From the cell containing the given text, extract its center point as [x, y] coordinate. 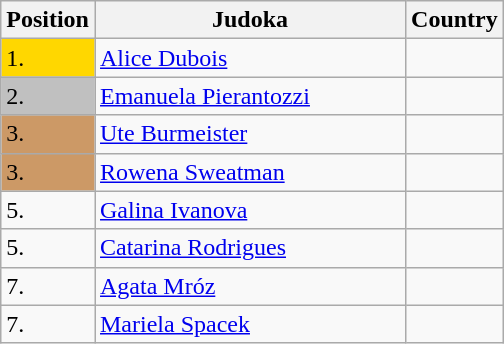
Country [455, 20]
Judoka [250, 20]
Catarina Rodrigues [250, 248]
Ute Burmeister [250, 134]
Rowena Sweatman [250, 172]
Alice Dubois [250, 58]
1. [48, 58]
Position [48, 20]
Galina Ivanova [250, 210]
2. [48, 96]
Emanuela Pierantozzi [250, 96]
Agata Mróz [250, 286]
Mariela Spacek [250, 324]
